Output the (x, y) coordinate of the center of the cell containing the given text.  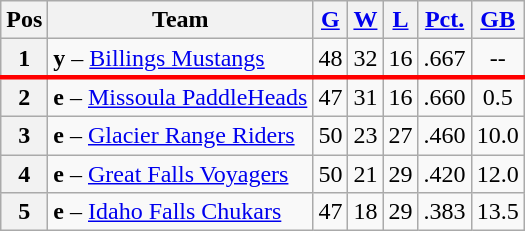
13.5 (498, 212)
21 (366, 173)
0.5 (498, 97)
23 (366, 135)
3 (24, 135)
32 (366, 58)
e – Missoula PaddleHeads (180, 97)
31 (366, 97)
12.0 (498, 173)
.420 (444, 173)
2 (24, 97)
Team (180, 20)
L (400, 20)
GB (498, 20)
-- (498, 58)
y – Billings Mustangs (180, 58)
W (366, 20)
e – Glacier Range Riders (180, 135)
e – Great Falls Voyagers (180, 173)
5 (24, 212)
10.0 (498, 135)
.383 (444, 212)
Pos (24, 20)
.460 (444, 135)
1 (24, 58)
Pct. (444, 20)
27 (400, 135)
e – Idaho Falls Chukars (180, 212)
.660 (444, 97)
.667 (444, 58)
G (330, 20)
4 (24, 173)
18 (366, 212)
48 (330, 58)
